From the cell containing the given text, extract its center point as (x, y) coordinate. 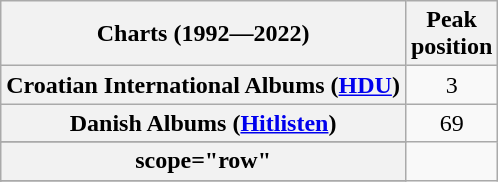
3 (451, 85)
scope="row" (204, 161)
Charts (1992—2022) (204, 34)
Croatian International Albums (HDU) (204, 85)
Danish Albums (Hitlisten) (204, 123)
69 (451, 123)
Peakposition (451, 34)
